Extract the (X, Y) coordinate from the center of the cell holding the provided text.  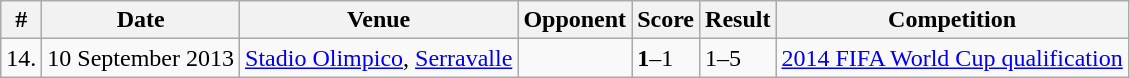
10 September 2013 (141, 58)
14. (22, 58)
1–1 (666, 58)
1–5 (738, 58)
Venue (379, 20)
Competition (952, 20)
Date (141, 20)
# (22, 20)
Stadio Olimpico, Serravalle (379, 58)
Score (666, 20)
2014 FIFA World Cup qualification (952, 58)
Result (738, 20)
Opponent (575, 20)
